Pinpoint the cell where the given text exists, returning its [X, Y] midpoint coordinate. 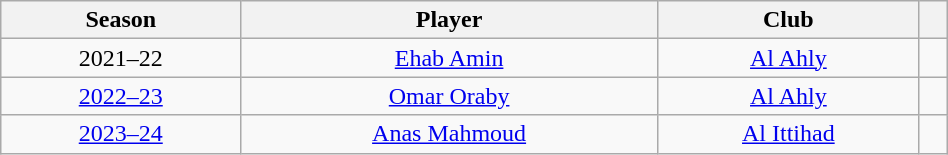
Al Ittihad [788, 134]
Omar Oraby [450, 96]
Anas Mahmoud [450, 134]
Ehab Amin [450, 58]
2022–23 [121, 96]
Player [450, 20]
2023–24 [121, 134]
2021–22 [121, 58]
Season [121, 20]
Club [788, 20]
